Find where the given text appears and provide that cell's center as (x, y) coordinate. 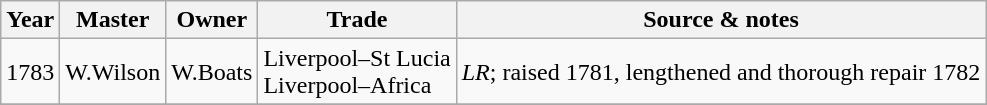
Year (30, 20)
Trade (357, 20)
W.Wilson (113, 72)
Master (113, 20)
Source & notes (721, 20)
W.Boats (212, 72)
1783 (30, 72)
Liverpool–St LuciaLiverpool–Africa (357, 72)
LR; raised 1781, lengthened and thorough repair 1782 (721, 72)
Owner (212, 20)
